Scan for the cell matching the given text and deliver its (X, Y) coordinate at center. 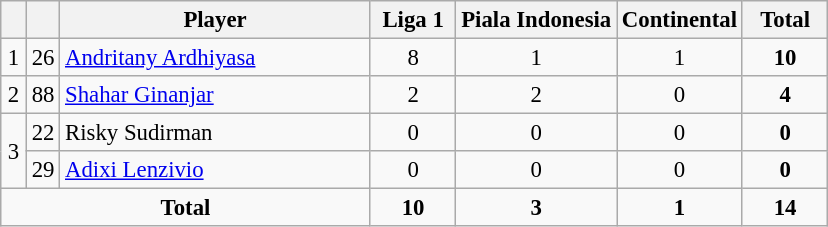
29 (42, 170)
Liga 1 (413, 20)
Risky Sudirman (216, 133)
Shahar Ginanjar (216, 95)
Piala Indonesia (536, 20)
22 (42, 133)
Continental (680, 20)
8 (413, 58)
88 (42, 95)
14 (785, 208)
Adixi Lenzivio (216, 170)
Andritany Ardhiyasa (216, 58)
26 (42, 58)
Player (216, 20)
4 (785, 95)
